Output the (X, Y) coordinate of the center of the cell containing the given text.  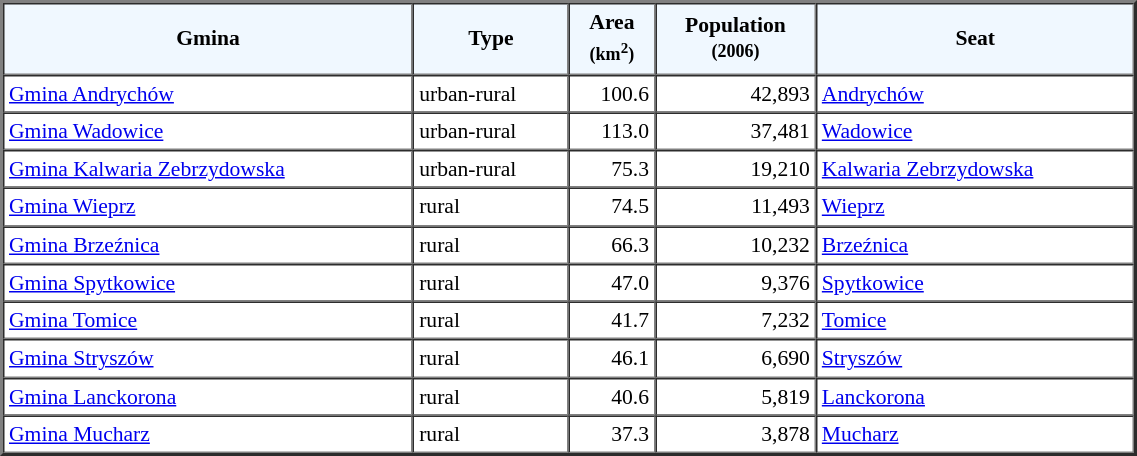
Gmina Stryszów (208, 359)
Gmina Spytkowice (208, 283)
Population(2006) (736, 38)
Tomice (976, 321)
Gmina Tomice (208, 321)
7,232 (736, 321)
Gmina Mucharz (208, 434)
Gmina (208, 38)
Wadowice (976, 131)
Gmina Andrychów (208, 93)
Kalwaria Zebrzydowska (976, 169)
100.6 (612, 93)
46.1 (612, 359)
Mucharz (976, 434)
Gmina Brzeźnica (208, 245)
Area(km2) (612, 38)
47.0 (612, 283)
Lanckorona (976, 396)
9,376 (736, 283)
66.3 (612, 245)
19,210 (736, 169)
41.7 (612, 321)
40.6 (612, 396)
Brzeźnica (976, 245)
42,893 (736, 93)
37.3 (612, 434)
Stryszów (976, 359)
Spytkowice (976, 283)
6,690 (736, 359)
5,819 (736, 396)
Type (491, 38)
Gmina Wieprz (208, 207)
Gmina Kalwaria Zebrzydowska (208, 169)
75.3 (612, 169)
11,493 (736, 207)
Gmina Wadowice (208, 131)
Gmina Lanckorona (208, 396)
113.0 (612, 131)
74.5 (612, 207)
10,232 (736, 245)
Wieprz (976, 207)
3,878 (736, 434)
Seat (976, 38)
Andrychów (976, 93)
37,481 (736, 131)
